Determine the [x, y] coordinate at the center of the cell enclosing the given text.  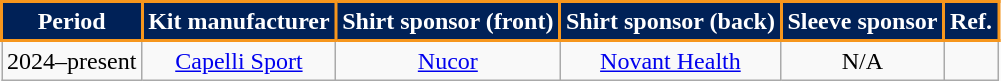
Ref. [972, 22]
Kit manufacturer [239, 22]
Novant Health [671, 60]
2024–present [72, 60]
Shirt sponsor (back) [671, 22]
Capelli Sport [239, 60]
N/A [862, 60]
Nucor [448, 60]
Sleeve sponsor [862, 22]
Shirt sponsor (front) [448, 22]
Period [72, 22]
